Determine the (x, y) coordinate at the center of the cell enclosing the given text.  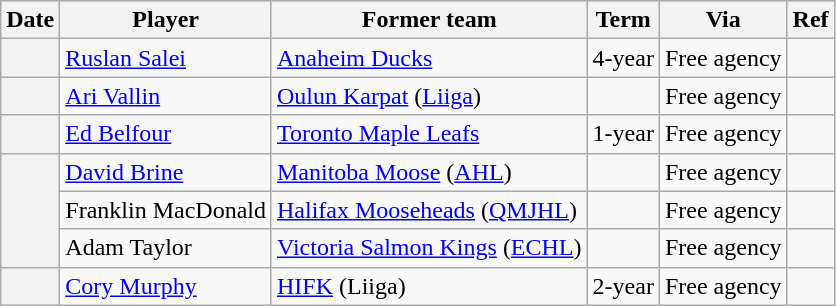
2-year (623, 286)
David Brine (166, 172)
Cory Murphy (166, 286)
Franklin MacDonald (166, 210)
Ruslan Salei (166, 58)
Anaheim Ducks (429, 58)
Adam Taylor (166, 248)
Oulun Karpat (Liiga) (429, 96)
Manitoba Moose (AHL) (429, 172)
Date (30, 20)
HIFK (Liiga) (429, 286)
1-year (623, 134)
Ref (810, 20)
Former team (429, 20)
Player (166, 20)
Term (623, 20)
Ed Belfour (166, 134)
Victoria Salmon Kings (ECHL) (429, 248)
Toronto Maple Leafs (429, 134)
Ari Vallin (166, 96)
Halifax Mooseheads (QMJHL) (429, 210)
4-year (623, 58)
Via (723, 20)
